Extract the (X, Y) coordinate from the center of the cell holding the provided text.  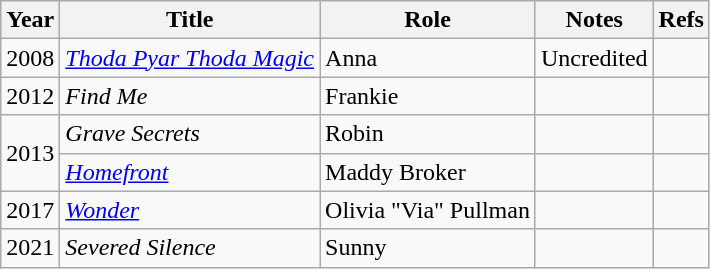
Uncredited (594, 58)
Thoda Pyar Thoda Magic (190, 58)
2017 (30, 210)
Year (30, 20)
Wonder (190, 210)
Find Me (190, 96)
Anna (428, 58)
Robin (428, 134)
Severed Silence (190, 248)
Frankie (428, 96)
2008 (30, 58)
2021 (30, 248)
Notes (594, 20)
Sunny (428, 248)
Grave Secrets (190, 134)
Homefront (190, 172)
2012 (30, 96)
Role (428, 20)
Olivia "Via" Pullman (428, 210)
2013 (30, 153)
Maddy Broker (428, 172)
Title (190, 20)
Refs (681, 20)
